Pinpoint the cell where the given text exists, returning its (x, y) midpoint coordinate. 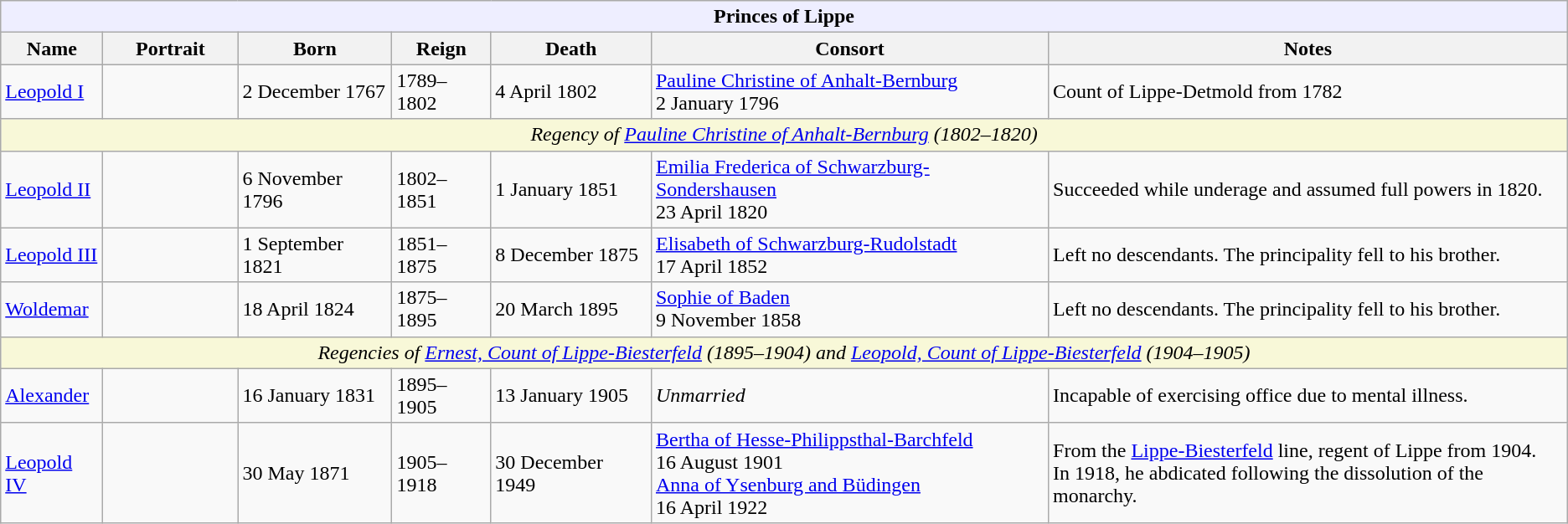
13 January 1905 (571, 395)
18 April 1824 (315, 310)
Consort (849, 49)
Alexander (52, 395)
Born (315, 49)
8 December 1875 (571, 254)
Notes (1308, 49)
1895–1905 (441, 395)
From the Lippe-Biesterfeld line, regent of Lippe from 1904.In 1918, he abdicated following the dissolution of the monarchy. (1308, 472)
Elisabeth of Schwarzburg-Rudolstadt17 April 1852 (849, 254)
Pauline Christine of Anhalt-Bernburg2 January 1796 (849, 92)
1 September 1821 (315, 254)
Leopold I (52, 92)
Death (571, 49)
1851–1875 (441, 254)
16 January 1831 (315, 395)
Incapable of exercising office due to mental illness. (1308, 395)
Count of Lippe-Detmold from 1782 (1308, 92)
Woldemar (52, 310)
Regencies of Ernest, Count of Lippe-Biesterfeld (1895–1904) and Leopold, Count of Lippe-Biesterfeld (1904–1905) (784, 352)
Leopold IV (52, 472)
Bertha of Hesse-Philippsthal-Barchfeld16 August 1901Anna of Ysenburg and Büdingen16 April 1922 (849, 472)
Succeeded while underage and assumed full powers in 1820. (1308, 189)
1875–1895 (441, 310)
2 December 1767 (315, 92)
Emilia Frederica of Schwarzburg-Sondershausen23 April 1820 (849, 189)
Princes of Lippe (784, 17)
Unmarried (849, 395)
1905–1918 (441, 472)
4 April 1802 (571, 92)
Reign (441, 49)
Regency of Pauline Christine of Anhalt-Bernburg (1802–1820) (784, 135)
20 March 1895 (571, 310)
6 November 1796 (315, 189)
Name (52, 49)
Portrait (171, 49)
1 January 1851 (571, 189)
Leopold II (52, 189)
30 December 1949 (571, 472)
1802–1851 (441, 189)
Leopold III (52, 254)
Sophie of Baden9 November 1858 (849, 310)
30 May 1871 (315, 472)
1789–1802 (441, 92)
